Return (X, Y) of the center of cell containing provided text 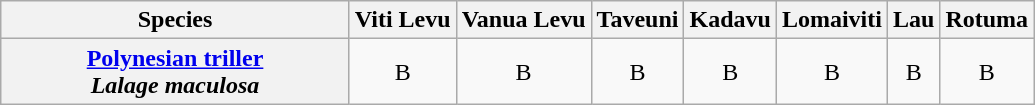
Lomaiviti (832, 20)
Species (176, 20)
Kadavu (730, 20)
Viti Levu (402, 20)
Lau (913, 20)
Polynesian trillerLalage maculosa (176, 72)
Vanua Levu (524, 20)
Taveuni (638, 20)
Rotuma (987, 20)
